Find where the given text appears and provide that cell's center as (x, y) coordinate. 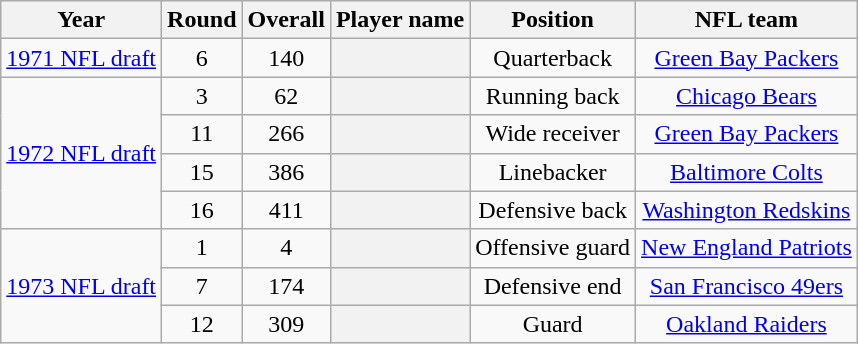
Washington Redskins (747, 210)
3 (202, 96)
174 (286, 286)
Position (553, 20)
386 (286, 172)
309 (286, 324)
Overall (286, 20)
Quarterback (553, 58)
1972 NFL draft (82, 153)
Wide receiver (553, 134)
16 (202, 210)
NFL team (747, 20)
15 (202, 172)
1973 NFL draft (82, 286)
Baltimore Colts (747, 172)
Defensive back (553, 210)
Year (82, 20)
140 (286, 58)
Offensive guard (553, 248)
New England Patriots (747, 248)
Running back (553, 96)
Chicago Bears (747, 96)
12 (202, 324)
266 (286, 134)
4 (286, 248)
Oakland Raiders (747, 324)
6 (202, 58)
11 (202, 134)
San Francisco 49ers (747, 286)
Player name (400, 20)
1 (202, 248)
Round (202, 20)
Linebacker (553, 172)
Defensive end (553, 286)
1971 NFL draft (82, 58)
411 (286, 210)
7 (202, 286)
62 (286, 96)
Guard (553, 324)
